Detect which cell encompasses the target text, then output its (X, Y) center coordinate. 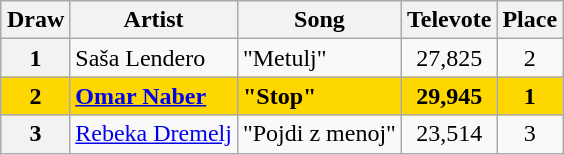
"Metulj" (319, 58)
"Stop" (319, 96)
Artist (154, 20)
27,825 (448, 58)
Draw (35, 20)
Place (530, 20)
"Pojdi z menoj" (319, 134)
23,514 (448, 134)
Rebeka Dremelj (154, 134)
Song (319, 20)
Omar Naber (154, 96)
Televote (448, 20)
Saša Lendero (154, 58)
29,945 (448, 96)
